Detect which cell encompasses the target text, then output its [X, Y] center coordinate. 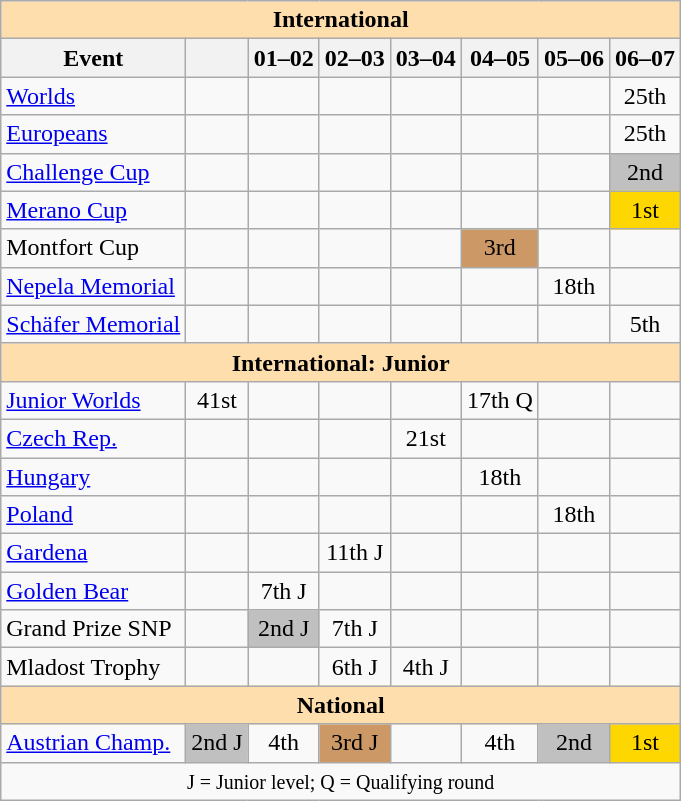
Junior Worlds [94, 400]
21st [426, 438]
04–05 [500, 58]
17th Q [500, 400]
Montfort Cup [94, 248]
Merano Cup [94, 210]
3rd [500, 248]
02–03 [354, 58]
Austrian Champ. [94, 743]
Czech Rep. [94, 438]
03–04 [426, 58]
Mladost Trophy [94, 667]
Event [94, 58]
Schäfer Memorial [94, 324]
Gardena [94, 553]
41st [217, 400]
11th J [354, 553]
National [341, 705]
05–06 [574, 58]
Nepela Memorial [94, 286]
6th J [354, 667]
06–07 [644, 58]
01–02 [284, 58]
Poland [94, 515]
3rd J [354, 743]
International: Junior [341, 362]
4th J [426, 667]
Challenge Cup [94, 172]
International [341, 20]
Hungary [94, 477]
Europeans [94, 134]
Grand Prize SNP [94, 629]
Golden Bear [94, 591]
J = Junior level; Q = Qualifying round [341, 781]
5th [644, 324]
Worlds [94, 96]
